Scan for the cell matching the given text and deliver its (x, y) coordinate at center. 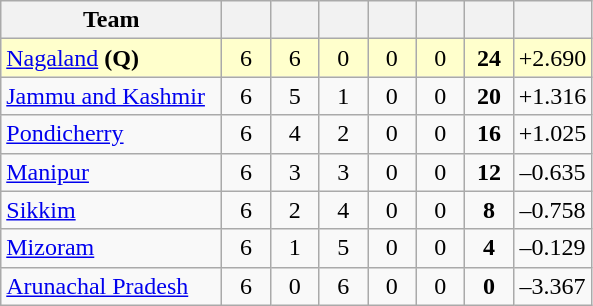
Team (112, 20)
16 (490, 134)
+1.025 (552, 134)
8 (490, 210)
–0.758 (552, 210)
Mizoram (112, 248)
12 (490, 172)
Sikkim (112, 210)
+2.690 (552, 58)
Pondicherry (112, 134)
Nagaland (Q) (112, 58)
20 (490, 96)
Manipur (112, 172)
–0.129 (552, 248)
24 (490, 58)
+1.316 (552, 96)
Arunachal Pradesh (112, 286)
–0.635 (552, 172)
–3.367 (552, 286)
Jammu and Kashmir (112, 96)
